From the cell containing the given text, extract its center point as (x, y) coordinate. 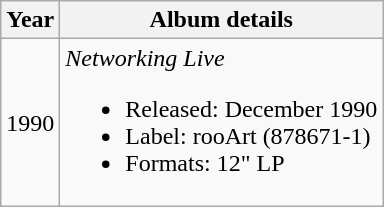
Networking LiveReleased: December 1990Label: rooArt (878671-1)Formats: 12" LP (222, 122)
1990 (30, 122)
Year (30, 20)
Album details (222, 20)
